Output the [x, y] coordinate of the center of the cell containing the given text.  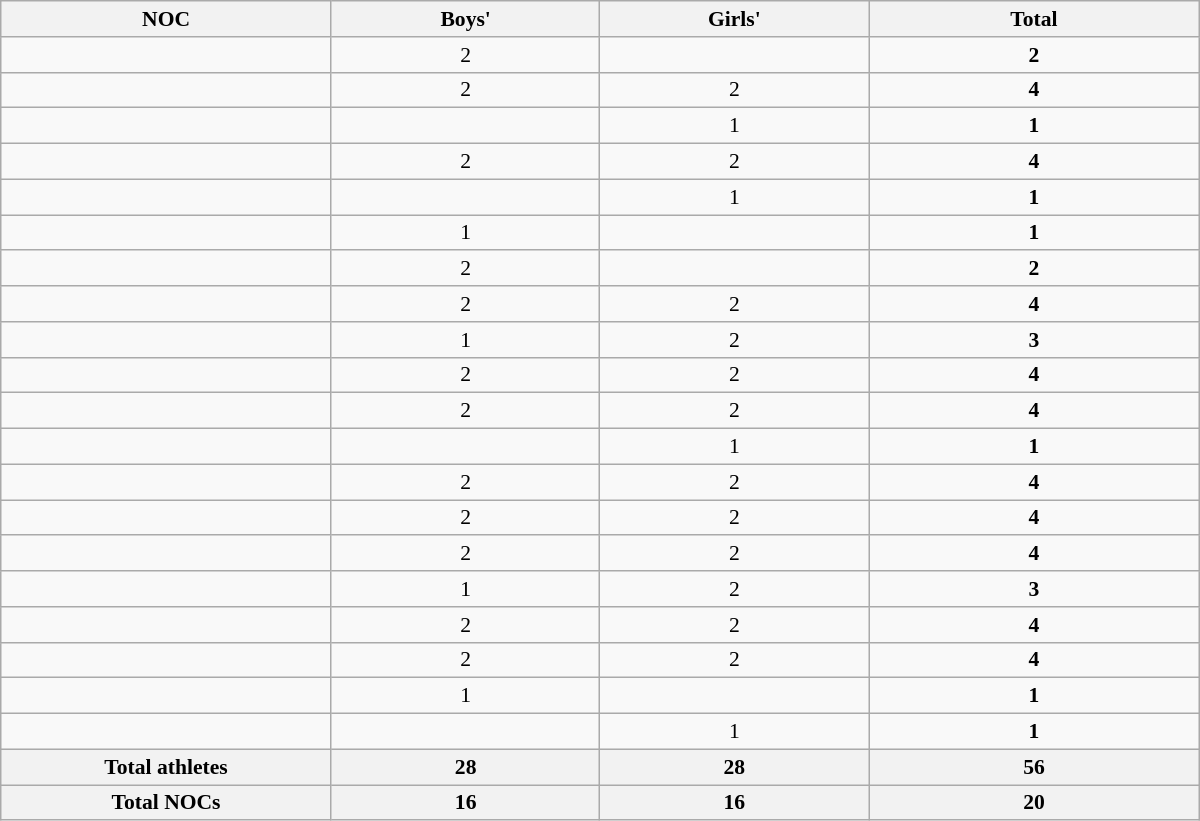
Total NOCs [166, 803]
Boys' [466, 19]
56 [1034, 767]
Total [1034, 19]
NOC [166, 19]
Girls' [734, 19]
Total athletes [166, 767]
20 [1034, 803]
